For the text-containing cell, return its midpoint in (X, Y) coordinate format. 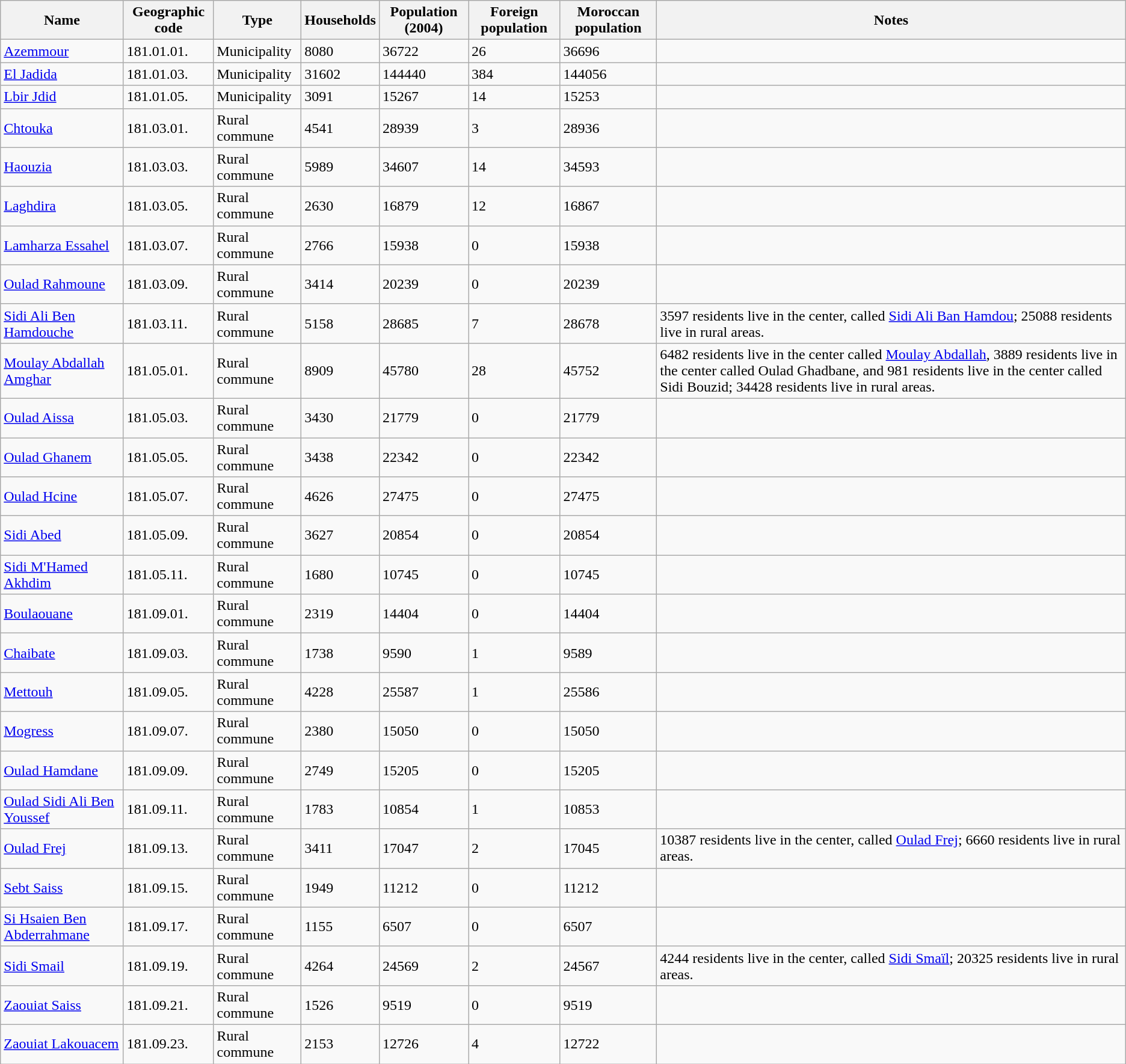
Laghdira (62, 206)
Geographic code (168, 20)
Haouzia (62, 167)
16867 (609, 206)
4 (514, 1044)
26 (514, 51)
181.05.05. (168, 457)
181.09.23. (168, 1044)
181.09.07. (168, 731)
181.05.09. (168, 535)
Zaouiat Lakouacem (62, 1044)
28 (514, 371)
181.05.01. (168, 371)
24567 (609, 966)
10387 residents live in the center, called Oulad Frej; 6660 residents live in rural areas. (891, 848)
15253 (609, 97)
181.05.03. (168, 417)
4228 (340, 692)
2749 (340, 770)
28936 (609, 128)
2153 (340, 1044)
181.01.01. (168, 51)
Azemmour (62, 51)
Population (2004) (423, 20)
Notes (891, 20)
12726 (423, 1044)
10853 (609, 810)
3414 (340, 284)
181.05.07. (168, 497)
1949 (340, 888)
Sidi Ali Ben Hamdouche (62, 324)
9590 (423, 653)
2630 (340, 206)
384 (514, 74)
Chaibate (62, 653)
Name (62, 20)
3411 (340, 848)
144440 (423, 74)
Foreign population (514, 20)
Oulad Ghanem (62, 457)
Sebt Saiss (62, 888)
181.01.05. (168, 97)
181.09.01. (168, 613)
Sidi Abed (62, 535)
8909 (340, 371)
Oulad Rahmoune (62, 284)
Moulay Abdallah Amghar (62, 371)
Lamharza Essahel (62, 245)
36722 (423, 51)
Si Hsaien Ben Abderrahmane (62, 926)
3091 (340, 97)
Zaouiat Saiss (62, 1004)
181.09.13. (168, 848)
Households (340, 20)
25586 (609, 692)
144056 (609, 74)
12 (514, 206)
28939 (423, 128)
181.09.15. (168, 888)
Oulad Sidi Ali Ben Youssef (62, 810)
3627 (340, 535)
12722 (609, 1044)
Type (257, 20)
45752 (609, 371)
181.09.17. (168, 926)
1738 (340, 653)
Boulaouane (62, 613)
28685 (423, 324)
3 (514, 128)
9589 (609, 653)
4541 (340, 128)
2380 (340, 731)
4626 (340, 497)
3597 residents live in the center, called Sidi Ali Ban Hamdou; 25088 residents live in rural areas. (891, 324)
181.03.09. (168, 284)
El Jadida (62, 74)
10854 (423, 810)
181.09.09. (168, 770)
Sidi M'Hamed Akhdim (62, 575)
181.03.03. (168, 167)
7 (514, 324)
1680 (340, 575)
181.09.19. (168, 966)
36696 (609, 51)
181.05.11. (168, 575)
2766 (340, 245)
Moroccan population (609, 20)
181.09.03. (168, 653)
Oulad Aissa (62, 417)
Oulad Hamdane (62, 770)
181.03.01. (168, 128)
Sidi Smail (62, 966)
17047 (423, 848)
Lbir Jdid (62, 97)
25587 (423, 692)
181.09.21. (168, 1004)
3438 (340, 457)
24569 (423, 966)
17045 (609, 848)
8080 (340, 51)
1783 (340, 810)
181.01.03. (168, 74)
Oulad Frej (62, 848)
181.03.05. (168, 206)
Mogress (62, 731)
3430 (340, 417)
31602 (340, 74)
Mettouh (62, 692)
45780 (423, 371)
1155 (340, 926)
4244 residents live in the center, called Sidi Smaïl; 20325 residents live in rural areas. (891, 966)
34607 (423, 167)
15267 (423, 97)
Oulad Hcine (62, 497)
Chtouka (62, 128)
181.09.05. (168, 692)
28678 (609, 324)
4264 (340, 966)
5989 (340, 167)
181.03.07. (168, 245)
181.09.11. (168, 810)
5158 (340, 324)
2319 (340, 613)
1526 (340, 1004)
16879 (423, 206)
181.03.11. (168, 324)
34593 (609, 167)
